Return [x, y] of the center of cell containing provided text 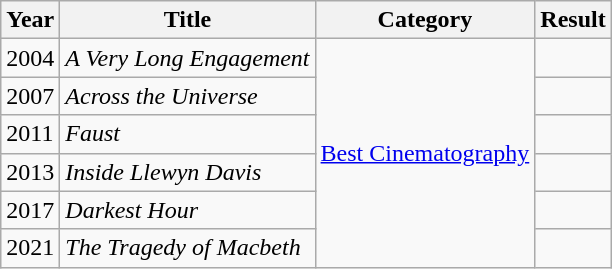
2013 [30, 172]
Faust [188, 134]
Result [573, 20]
Inside Llewyn Davis [188, 172]
2007 [30, 96]
Title [188, 20]
Best Cinematography [425, 153]
A Very Long Engagement [188, 58]
Year [30, 20]
2017 [30, 210]
Category [425, 20]
Darkest Hour [188, 210]
The Tragedy of Macbeth [188, 248]
2021 [30, 248]
2004 [30, 58]
2011 [30, 134]
Across the Universe [188, 96]
